Return the (X, Y) coordinate for the center point of the cell that contains the specified text.  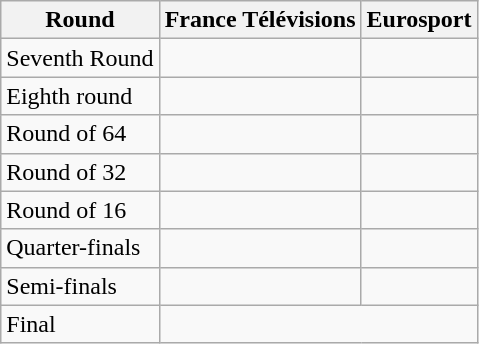
Seventh Round (80, 58)
Round of 64 (80, 134)
Eurosport (419, 20)
Eighth round (80, 96)
Round of 32 (80, 172)
Round (80, 20)
Quarter-finals (80, 248)
France Télévisions (260, 20)
Round of 16 (80, 210)
Semi-finals (80, 286)
Final (80, 324)
